From the cell containing the given text, extract its center point as (x, y) coordinate. 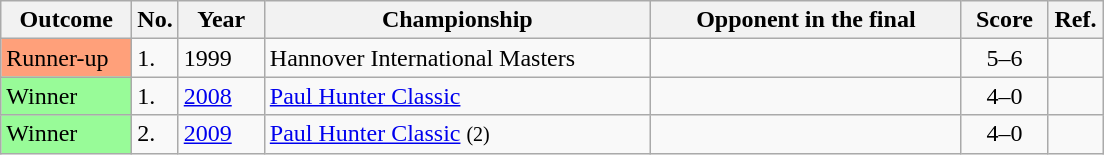
2009 (221, 134)
Year (221, 20)
2. (155, 134)
Runner-up (66, 58)
1999 (221, 58)
Ref. (1075, 20)
5–6 (1004, 58)
Hannover International Masters (457, 58)
No. (155, 20)
Paul Hunter Classic (2) (457, 134)
2008 (221, 96)
Opponent in the final (806, 20)
Paul Hunter Classic (457, 96)
Outcome (66, 20)
Championship (457, 20)
Score (1004, 20)
